Provide the [X, Y] coordinate of the cell's center where the given text is located.  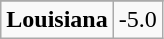
Louisiana [57, 20]
-5.0 [138, 20]
